Capture the cell that displays the provided text and extract its (X, Y) central coordinate. 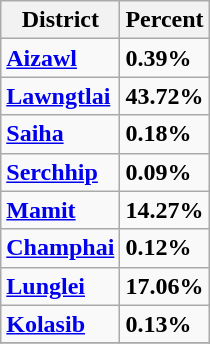
0.09% (164, 172)
Lunglei (60, 286)
Serchhip (60, 172)
17.06% (164, 286)
0.18% (164, 134)
Percent (164, 20)
Mamit (60, 210)
0.12% (164, 248)
Saiha (60, 134)
14.27% (164, 210)
Lawngtlai (60, 96)
0.13% (164, 324)
0.39% (164, 58)
District (60, 20)
Kolasib (60, 324)
43.72% (164, 96)
Champhai (60, 248)
Aizawl (60, 58)
